Locate the cell with the specified text and output its (X, Y) center coordinate. 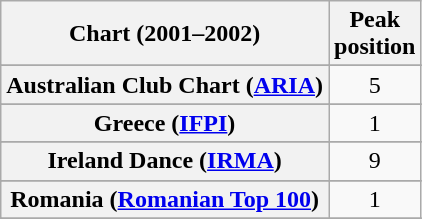
Australian Club Chart (ARIA) (165, 85)
Peakposition (374, 34)
Chart (2001–2002) (165, 34)
Romania (Romanian Top 100) (165, 199)
Greece (IFPI) (165, 123)
Ireland Dance (IRMA) (165, 161)
9 (374, 161)
5 (374, 85)
